Detect which cell encompasses the target text, then output its [x, y] center coordinate. 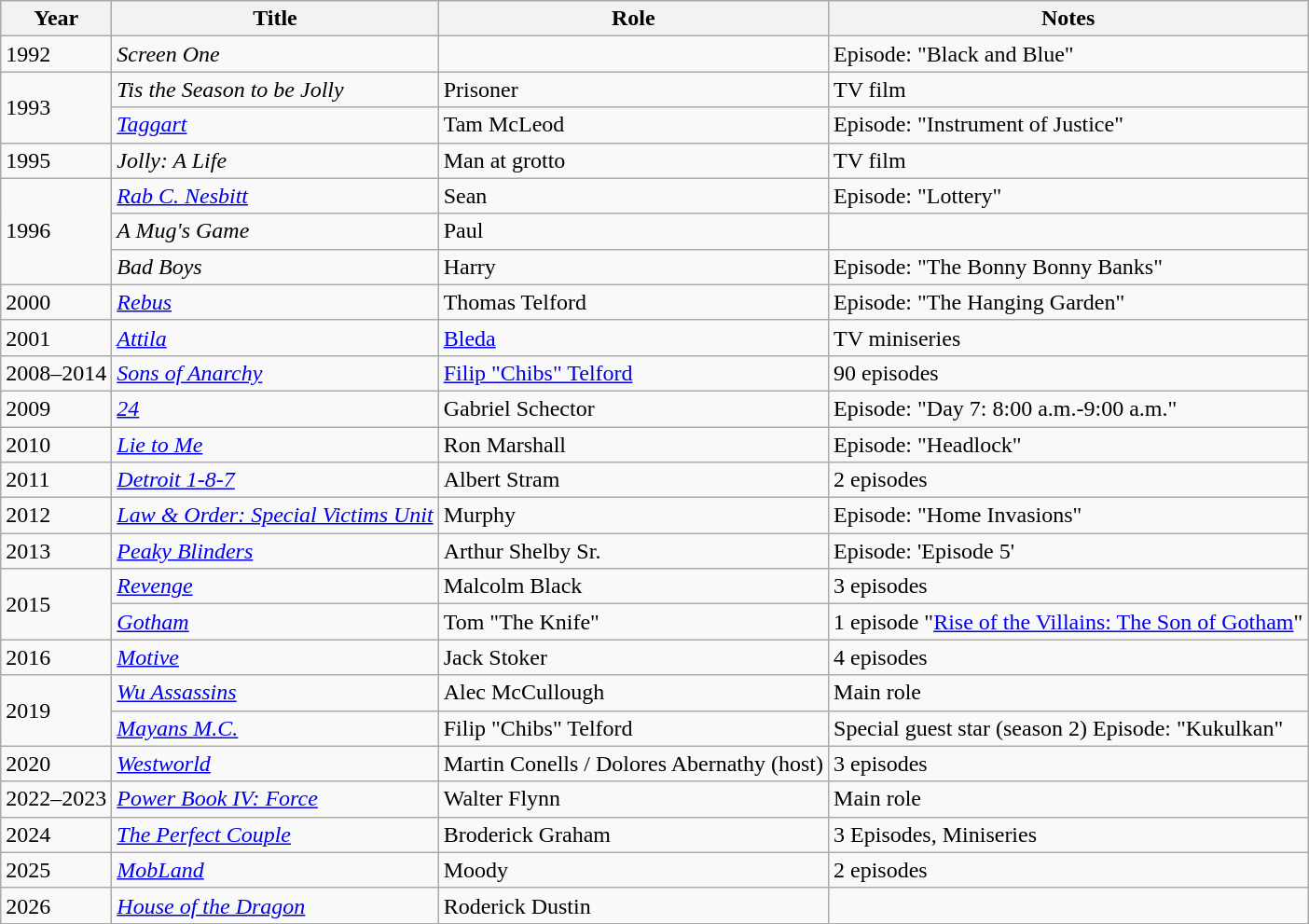
2013 [56, 551]
Episode: "Instrument of Justice" [1068, 125]
Harry [633, 267]
Episode: "The Bonny Bonny Banks" [1068, 267]
2001 [56, 338]
2012 [56, 516]
2026 [56, 905]
2019 [56, 710]
Rebus [275, 302]
Prisoner [633, 90]
Bleda [633, 338]
24 [275, 408]
Sons of Anarchy [275, 373]
Episode: "Day 7: 8:00 a.m.-9:00 a.m." [1068, 408]
Taggart [275, 125]
Tom "The Knife" [633, 622]
Rab C. Nesbitt [275, 196]
1 episode "Rise of the Villains: The Son of Gotham" [1068, 622]
Gotham [275, 622]
Roderick Dustin [633, 905]
Wu Assassins [275, 693]
Mayans M.C. [275, 728]
MobLand [275, 870]
Special guest star (season 2) Episode: "Kukulkan" [1068, 728]
3 Episodes, Miniseries [1068, 834]
1995 [56, 160]
Tis the Season to be Jolly [275, 90]
Episode: "Black and Blue" [1068, 54]
Power Book IV: Force [275, 799]
Revenge [275, 586]
Albert Stram [633, 480]
Episode: "Headlock" [1068, 445]
Gabriel Schector [633, 408]
Tam McLeod [633, 125]
Lie to Me [275, 445]
TV miniseries [1068, 338]
Episode: "The Hanging Garden" [1068, 302]
2011 [56, 480]
Murphy [633, 516]
Thomas Telford [633, 302]
House of the Dragon [275, 905]
Martin Conells / Dolores Abernathy (host) [633, 764]
90 episodes [1068, 373]
2022–2023 [56, 799]
2000 [56, 302]
Peaky Blinders [275, 551]
A Mug's Game [275, 231]
2020 [56, 764]
2010 [56, 445]
Walter Flynn [633, 799]
Episode: "Lottery" [1068, 196]
2015 [56, 604]
4 episodes [1068, 657]
Arthur Shelby Sr. [633, 551]
2008–2014 [56, 373]
2009 [56, 408]
2025 [56, 870]
Bad Boys [275, 267]
Westworld [275, 764]
Screen One [275, 54]
Title [275, 19]
2024 [56, 834]
Moody [633, 870]
Jack Stoker [633, 657]
Motive [275, 657]
Ron Marshall [633, 445]
1996 [56, 231]
Malcolm Black [633, 586]
2016 [56, 657]
Alec McCullough [633, 693]
Attila [275, 338]
Paul [633, 231]
Broderick Graham [633, 834]
The Perfect Couple [275, 834]
Episode: 'Episode 5' [1068, 551]
1993 [56, 107]
Role [633, 19]
1992 [56, 54]
Detroit 1-8-7 [275, 480]
Year [56, 19]
Man at grotto [633, 160]
Law & Order: Special Victims Unit [275, 516]
Jolly: A Life [275, 160]
Episode: "Home Invasions" [1068, 516]
Notes [1068, 19]
Sean [633, 196]
